Return [X, Y] of the center of cell containing provided text 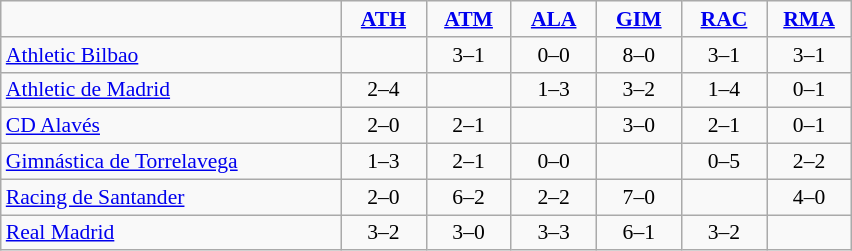
Racing de Santander [171, 197]
CD Alavés [171, 126]
8–0 [638, 55]
ALA [554, 19]
RAC [724, 19]
GIM [638, 19]
6–2 [468, 197]
ATH [384, 19]
Gimnástica de Torrelavega [171, 162]
1–4 [724, 90]
Athletic de Madrid [171, 90]
RMA [808, 19]
3–3 [554, 233]
6–1 [638, 233]
0–5 [724, 162]
Athletic Bilbao [171, 55]
4–0 [808, 197]
2–4 [384, 90]
Real Madrid [171, 233]
ATM [468, 19]
7–0 [638, 197]
